Extract the [x, y] coordinate from the center of the cell holding the provided text.  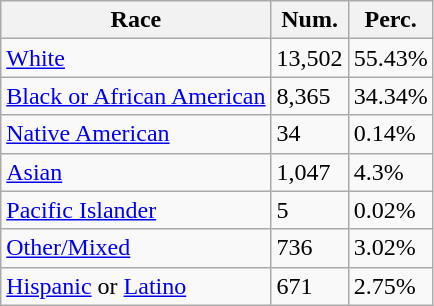
5 [310, 210]
34 [310, 134]
Race [136, 20]
13,502 [310, 58]
Pacific Islander [136, 210]
55.43% [390, 58]
Perc. [390, 20]
3.02% [390, 248]
White [136, 58]
Hispanic or Latino [136, 286]
Native American [136, 134]
4.3% [390, 172]
0.14% [390, 134]
Num. [310, 20]
Black or African American [136, 96]
Other/Mixed [136, 248]
671 [310, 286]
1,047 [310, 172]
8,365 [310, 96]
Asian [136, 172]
34.34% [390, 96]
2.75% [390, 286]
736 [310, 248]
0.02% [390, 210]
